Return the [X, Y] coordinate for the center point of the cell that contains the specified text.  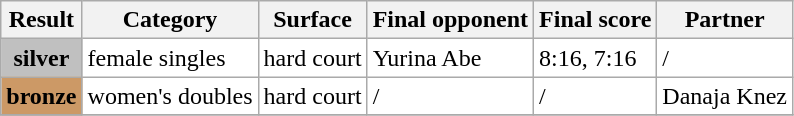
Danaja Knez [725, 96]
silver [42, 58]
Category [170, 20]
female singles [170, 58]
Surface [312, 20]
Yurina Abe [450, 58]
Final opponent [450, 20]
bronze [42, 96]
Result [42, 20]
Partner [725, 20]
women's doubles [170, 96]
Final score [596, 20]
8:16, 7:16 [596, 58]
